Locate the cell with the specified text and output its (x, y) center coordinate. 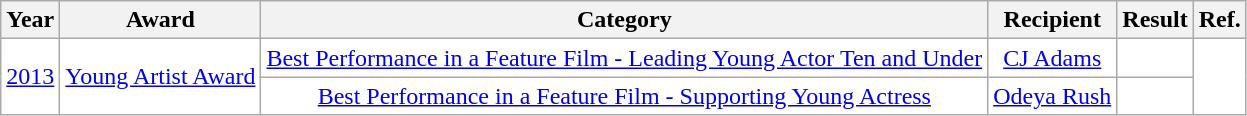
Best Performance in a Feature Film - Supporting Young Actress (624, 96)
Odeya Rush (1052, 96)
Ref. (1220, 20)
Best Performance in a Feature Film - Leading Young Actor Ten and Under (624, 58)
Category (624, 20)
Year (30, 20)
Award (160, 20)
2013 (30, 77)
Result (1155, 20)
Young Artist Award (160, 77)
CJ Adams (1052, 58)
Recipient (1052, 20)
